Find where the given text appears and provide that cell's center as (x, y) coordinate. 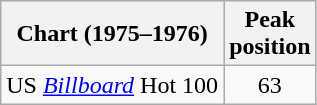
Peakposition (270, 34)
US Billboard Hot 100 (112, 85)
63 (270, 85)
Chart (1975–1976) (112, 34)
